Find where the given text appears and provide that cell's center as (x, y) coordinate. 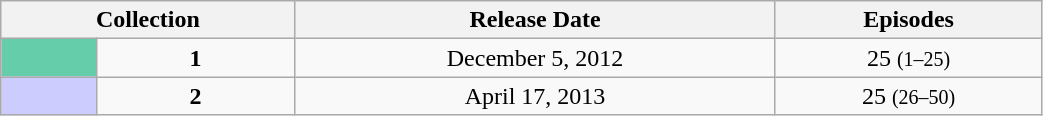
April 17, 2013 (535, 96)
2 (196, 96)
25 (26–50) (908, 96)
Collection (148, 20)
1 (196, 58)
25 (1–25) (908, 58)
Episodes (908, 20)
Release Date (535, 20)
December 5, 2012 (535, 58)
